Identify which cell holds the provided text, then report its [X, Y] central coordinate. 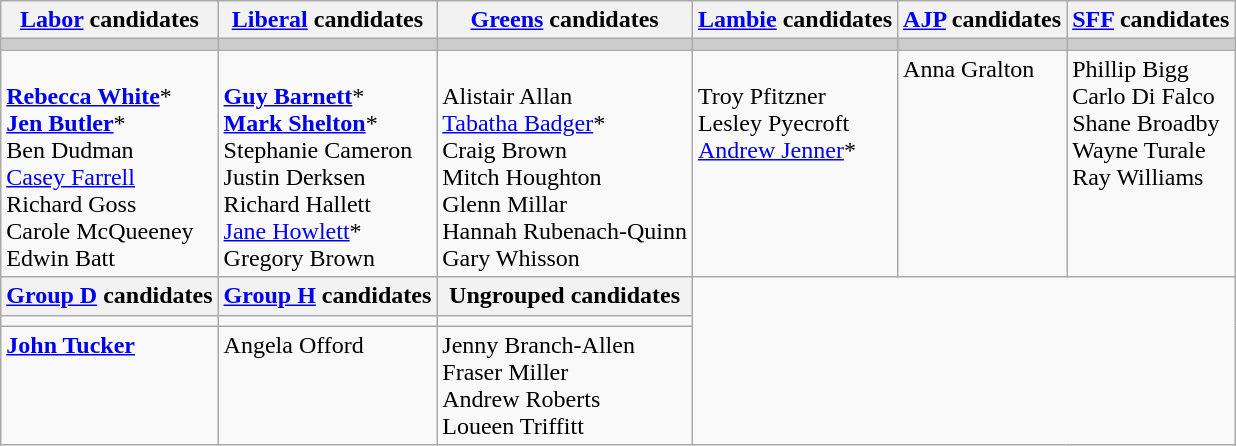
Troy Pfitzner Lesley Pyecroft Andrew Jenner* [794, 164]
AJP candidates [982, 20]
Group D candidates [110, 296]
Greens candidates [565, 20]
Lambie candidates [794, 20]
John Tucker [110, 386]
Jenny Branch-Allen Fraser Miller Andrew Roberts Loueen Triffitt [565, 386]
Group H candidates [328, 296]
Guy Barnett* Mark Shelton* Stephanie Cameron Justin Derksen Richard Hallett Jane Howlett* Gregory Brown [328, 164]
Labor candidates [110, 20]
Alistair Allan Tabatha Badger* Craig Brown Mitch Houghton Glenn Millar Hannah Rubenach-Quinn Gary Whisson [565, 164]
Phillip Bigg Carlo Di Falco Shane Broadby Wayne Turale Ray Williams [1151, 164]
Rebecca White* Jen Butler* Ben Dudman Casey Farrell Richard Goss Carole McQueeney Edwin Batt [110, 164]
Angela Offord [328, 386]
Ungrouped candidates [565, 296]
Anna Gralton [982, 164]
SFF candidates [1151, 20]
Liberal candidates [328, 20]
